Identify which cell holds the provided text, then report its [x, y] central coordinate. 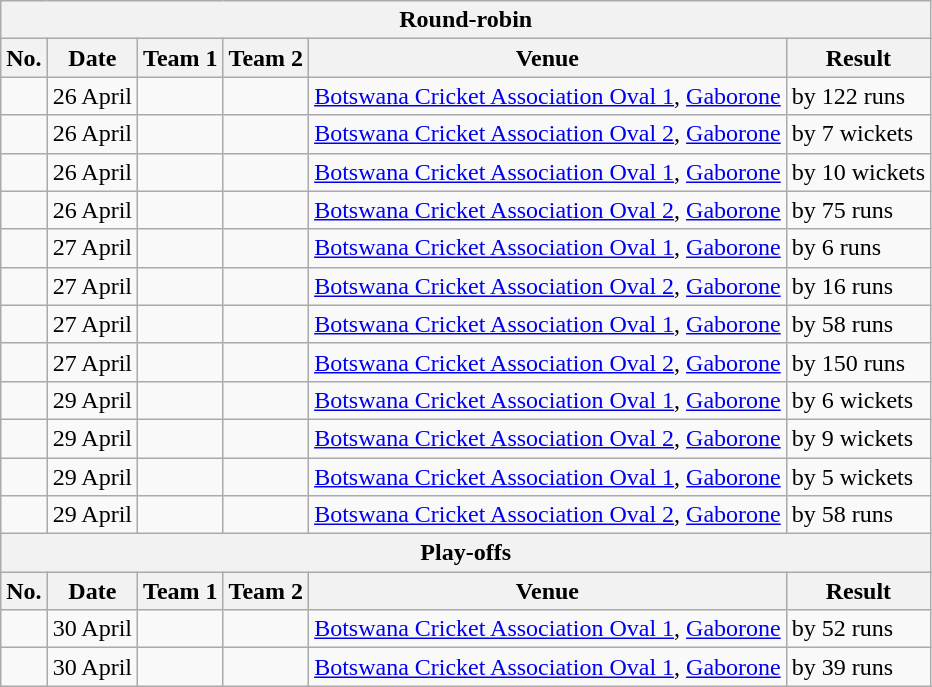
by 9 wickets [858, 438]
by 5 wickets [858, 477]
by 39 runs [858, 667]
by 10 wickets [858, 172]
by 7 wickets [858, 134]
by 6 wickets [858, 400]
Play-offs [466, 553]
by 52 runs [858, 629]
Round-robin [466, 20]
by 150 runs [858, 362]
by 6 runs [858, 248]
by 16 runs [858, 286]
by 122 runs [858, 96]
by 75 runs [858, 210]
